From the cell containing the given text, extract its center point as (x, y) coordinate. 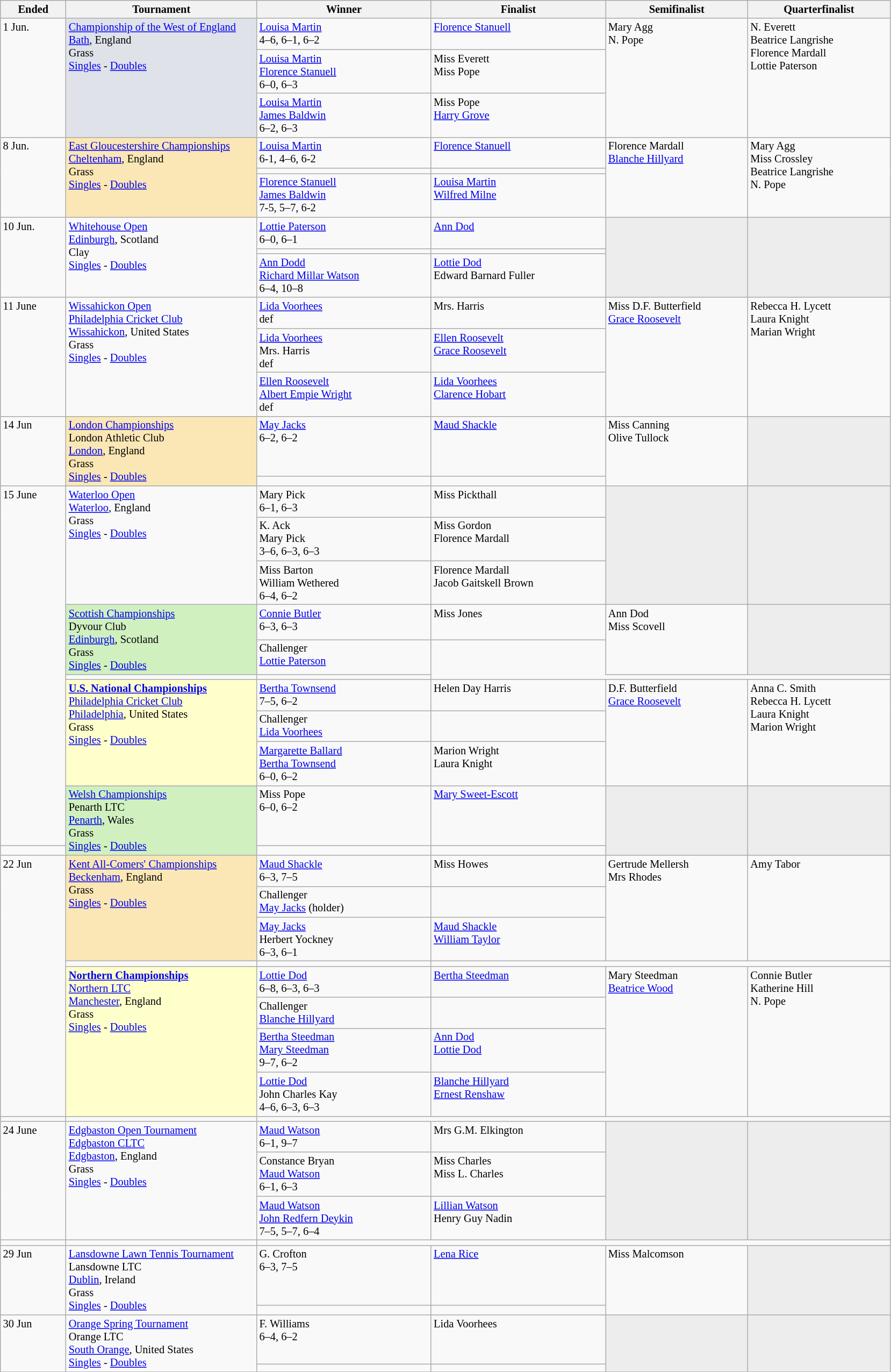
22 Jun (33, 985)
Ann Dod (518, 233)
Blanche Hillyard Ernest Renshaw (518, 1094)
Lida Voorheesdef (344, 313)
Miss Barton William Wethered6–4, 6–2 (344, 583)
Miss Jones (518, 621)
Miss Pickthall (518, 502)
Mary Sweet-Escott (518, 815)
Lottie Paterson6–0, 6–1 (344, 233)
Challenger May Jacks (holder) (344, 902)
Miss Malcomson (677, 1280)
Mary Steedman Beatrice Wood (677, 1041)
Louisa Martin6-1, 4–6, 6-2 (344, 153)
Miss Gordon Florence Mardall (518, 539)
Welsh ChampionshipsPenarth LTCPenarth, WalesGrassSingles - Doubles (161, 820)
Miss D.F. Butterfield Grace Roosevelt (677, 357)
Miss Everett Miss Pope (518, 72)
London ChampionshipsLondon Athletic ClubLondon, EnglandGrassSingles - Doubles (161, 451)
Connie Butler Katherine Hill N. Pope (819, 1041)
Mrs G.M. Elkington (518, 1137)
Miss Charles Miss L. Charles (518, 1174)
24 June (33, 1181)
Connie Butler6–3, 6–3 (344, 621)
Miss Howes (518, 870)
Lida Voorhees (518, 1339)
Lottie Dod Edward Barnard Fuller (518, 275)
East Gloucestershire ChampionshipsCheltenham, EnglandGrassSingles - Doubles (161, 177)
D.F. Butterfield Grace Roosevelt (677, 732)
Lida Voorhees Clarence Hobart (518, 394)
Mary Agg Miss Crossley Beatrice Langrishe N. Pope (819, 177)
Maud Shackle6–3, 7–5 (344, 870)
Maud Shackle (518, 446)
Miss Pope6–0, 6–2 (344, 815)
Mary Agg N. Pope (677, 77)
Challenger Lottie Paterson (344, 657)
Semifinalist (677, 9)
Lena Rice (518, 1275)
Lansdowne Lawn Tennis TournamentLansdowne LTCDublin, IrelandGrassSingles - Doubles (161, 1280)
Ann Dodd Richard Millar Watson6–4, 10–8 (344, 275)
29 Jun (33, 1280)
Northern ChampionshipsNorthern LTCManchester, EnglandGrassSingles - Doubles (161, 1041)
Louisa Martin James Baldwin6–2, 6–3 (344, 115)
Ann Dod Lottie Dod (518, 1050)
Maud Watson John Redfern Deykin7–5, 5–7, 6–4 (344, 1218)
Wissahickon OpenPhiladelphia Cricket ClubWissahickon, United StatesGrassSingles - Doubles (161, 357)
F. Williams6–4, 6–2 (344, 1339)
11 June (33, 357)
Lottie Dod John Charles Kay4–6, 6–3, 6–3 (344, 1094)
Ellen Roosevelt Albert Empie Wrightdef (344, 394)
Maud Shackle William Taylor (518, 939)
Gertrude Mellersh Mrs Rhodes (677, 907)
Constance Bryan Maud Watson6–1, 6–3 (344, 1174)
Challenger Blanche Hillyard (344, 1013)
K. Ack Mary Pick3–6, 6–3, 6–3 (344, 539)
1 Jun. (33, 77)
Scottish ChampionshipsDyvour ClubEdinburgh, ScotlandGrassSingles - Doubles (161, 639)
Bertha Steedman Mary Steedman9–7, 6–2 (344, 1050)
Waterloo OpenWaterloo, EnglandGrassSingles - Doubles (161, 545)
10 Jun. (33, 257)
Amy Tabor (819, 907)
Lillian Watson Henry Guy Nadin (518, 1218)
Miss Pope Harry Grove (518, 115)
8 Jun. (33, 177)
Louisa Martin Florence Stanuell6–0, 6–3 (344, 72)
Bertha Townsend7–5, 6–2 (344, 695)
Lida Voorhees Mrs. Harris def (344, 351)
Championship of the West of EnglandBath, EnglandGrassSingles - Doubles (161, 77)
Bertha Steedman (518, 982)
Kent All-Comers' ChampionshipsBeckenham, EnglandGrassSingles - Doubles (161, 907)
Challenger Lida Voorhees (344, 726)
U.S. National ChampionshipsPhiladelphia Cricket ClubPhiladelphia, United StatesGrassSingles - Doubles (161, 732)
14 Jun (33, 451)
N. Everett Beatrice Langrishe Florence Mardall Lottie Paterson (819, 77)
Rebecca H. Lycett Laura Knight Marian Wright (819, 357)
Florence Mardall Blanche Hillyard (677, 177)
Edgbaston Open TournamentEdgbaston CLTCEdgbaston, EnglandGrassSingles - Doubles (161, 1181)
30 Jun (33, 1344)
Anna C. Smith Rebecca H. Lycett Laura Knight Marion Wright (819, 732)
May Jacks6–2, 6–2 (344, 446)
G. Crofton6–3, 7–5 (344, 1275)
Ellen Roosevelt Grace Roosevelt (518, 351)
Ann Dod Miss Scovell (677, 639)
15 June (33, 666)
Lottie Dod6–8, 6–3, 6–3 (344, 982)
Louisa Martin4–6, 6–1, 6–2 (344, 34)
Mary Pick6–1, 6–3 (344, 502)
Helen Day Harris (518, 695)
Orange Spring TournamentOrange LTCSouth Orange, United StatesSingles - Doubles (161, 1344)
Whitehouse OpenEdinburgh, ScotlandClaySingles - Doubles (161, 257)
Quarterfinalist (819, 9)
Mrs. Harris (518, 313)
Maud Watson6–1, 9–7 (344, 1137)
Florence Stanuell James Baldwin7-5, 5–7, 6-2 (344, 195)
Marion Wright Laura Knight (518, 763)
Margarette Ballard Bertha Townsend6–0, 6–2 (344, 763)
Finalist (518, 9)
Florence Mardall Jacob Gaitskell Brown (518, 583)
Louisa Martin Wilfred Milne (518, 195)
Winner (344, 9)
May Jacks Herbert Yockney6–3, 6–1 (344, 939)
Miss Canning Olive Tullock (677, 451)
Ended (33, 9)
Tournament (161, 9)
